Find where the given text appears and provide that cell's center as [x, y] coordinate. 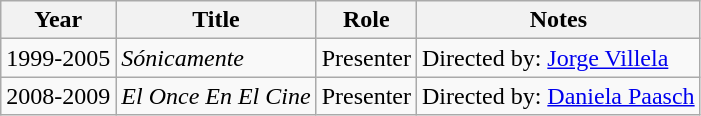
Role [366, 20]
Notes [559, 20]
Directed by: Jorge Villela [559, 58]
Directed by: Daniela Paasch [559, 96]
Sónicamente [216, 58]
2008-2009 [58, 96]
Year [58, 20]
1999-2005 [58, 58]
El Once En El Cine [216, 96]
Title [216, 20]
